From the cell containing the given text, extract its center point as [X, Y] coordinate. 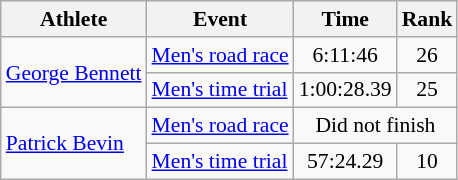
10 [428, 162]
6:11:46 [346, 55]
George Bennett [74, 72]
Time [346, 19]
Rank [428, 19]
25 [428, 90]
Event [220, 19]
26 [428, 55]
57:24.29 [346, 162]
Patrick Bevin [74, 144]
Athlete [74, 19]
1:00:28.39 [346, 90]
Did not finish [376, 126]
